Capture the cell that displays the provided text and extract its (X, Y) central coordinate. 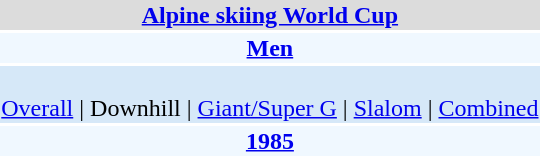
Overall | Downhill | Giant/Super G | Slalom | Combined (270, 94)
Alpine skiing World Cup (270, 15)
1985 (270, 141)
Men (270, 48)
